Search for the cell housing the specified text and yield its (X, Y) center coordinate. 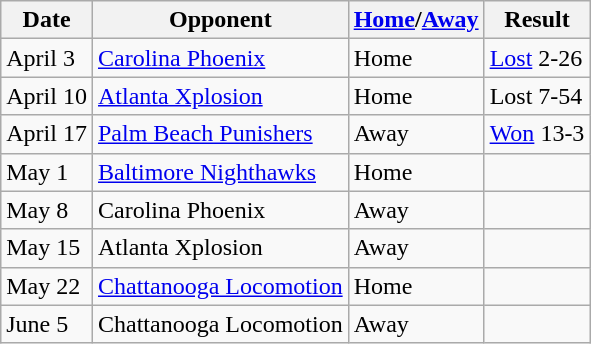
April 10 (47, 96)
April 17 (47, 134)
May 22 (47, 286)
Won 13-3 (537, 134)
Palm Beach Punishers (220, 134)
Result (537, 20)
June 5 (47, 324)
Home/Away (416, 20)
May 8 (47, 210)
Lost 7-54 (537, 96)
Opponent (220, 20)
Date (47, 20)
May 15 (47, 248)
April 3 (47, 58)
Lost 2-26 (537, 58)
Baltimore Nighthawks (220, 172)
May 1 (47, 172)
